Return the [x, y] coordinate for the center point of the cell that contains the specified text.  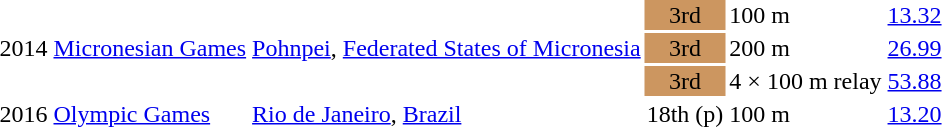
4 × 100 m relay [806, 81]
200 m [806, 48]
100 m [806, 15]
Pohnpei, Federated States of Micronesia [447, 48]
Micronesian Games [150, 48]
